From the cell containing the given text, extract its center point as [X, Y] coordinate. 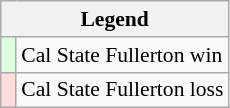
Cal State Fullerton loss [122, 90]
Legend [115, 19]
Cal State Fullerton win [122, 55]
